Extract the (X, Y) coordinate from the center of the cell holding the provided text.  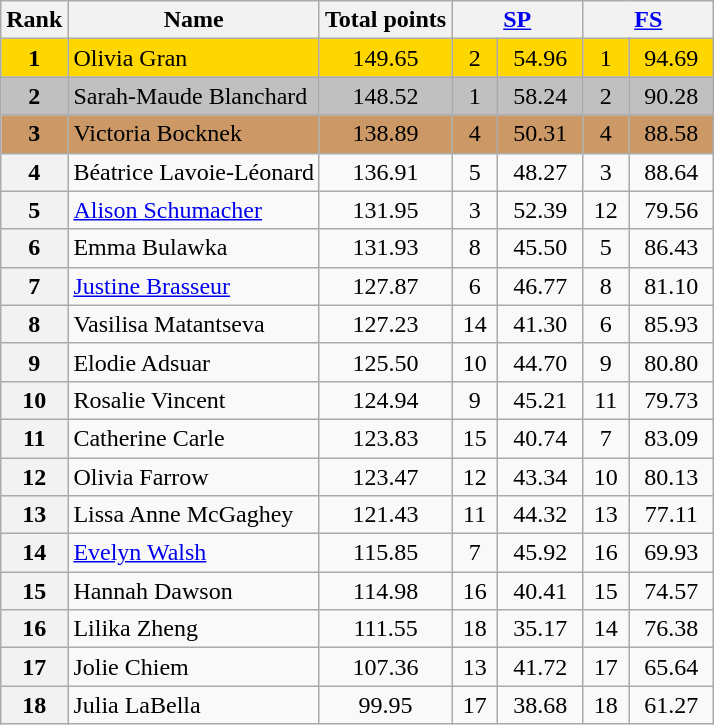
148.52 (385, 96)
99.95 (385, 705)
86.43 (672, 248)
Julia LaBella (194, 705)
127.23 (385, 324)
45.21 (540, 400)
131.95 (385, 210)
88.58 (672, 134)
SP (518, 20)
Name (194, 20)
90.28 (672, 96)
48.27 (540, 172)
38.68 (540, 705)
Victoria Bocknek (194, 134)
123.47 (385, 477)
88.64 (672, 172)
Catherine Carle (194, 438)
FS (648, 20)
79.56 (672, 210)
Olivia Farrow (194, 477)
52.39 (540, 210)
127.87 (385, 286)
125.50 (385, 362)
Rank (34, 20)
Justine Brasseur (194, 286)
Sarah-Maude Blanchard (194, 96)
Vasilisa Matantseva (194, 324)
115.85 (385, 553)
94.69 (672, 58)
69.93 (672, 553)
131.93 (385, 248)
41.72 (540, 667)
Béatrice Lavoie-Léonard (194, 172)
45.92 (540, 553)
74.57 (672, 591)
81.10 (672, 286)
Hannah Dawson (194, 591)
35.17 (540, 629)
Alison Schumacher (194, 210)
Rosalie Vincent (194, 400)
114.98 (385, 591)
41.30 (540, 324)
85.93 (672, 324)
43.34 (540, 477)
Lilika Zheng (194, 629)
79.73 (672, 400)
77.11 (672, 515)
40.74 (540, 438)
111.55 (385, 629)
65.64 (672, 667)
80.13 (672, 477)
61.27 (672, 705)
46.77 (540, 286)
136.91 (385, 172)
40.41 (540, 591)
Elodie Adsuar (194, 362)
58.24 (540, 96)
Jolie Chiem (194, 667)
107.36 (385, 667)
149.65 (385, 58)
83.09 (672, 438)
Evelyn Walsh (194, 553)
76.38 (672, 629)
44.70 (540, 362)
50.31 (540, 134)
54.96 (540, 58)
45.50 (540, 248)
Emma Bulawka (194, 248)
Olivia Gran (194, 58)
Total points (385, 20)
123.83 (385, 438)
80.80 (672, 362)
Lissa Anne McGaghey (194, 515)
121.43 (385, 515)
138.89 (385, 134)
44.32 (540, 515)
124.94 (385, 400)
